Identify which cell holds the provided text, then report its (X, Y) central coordinate. 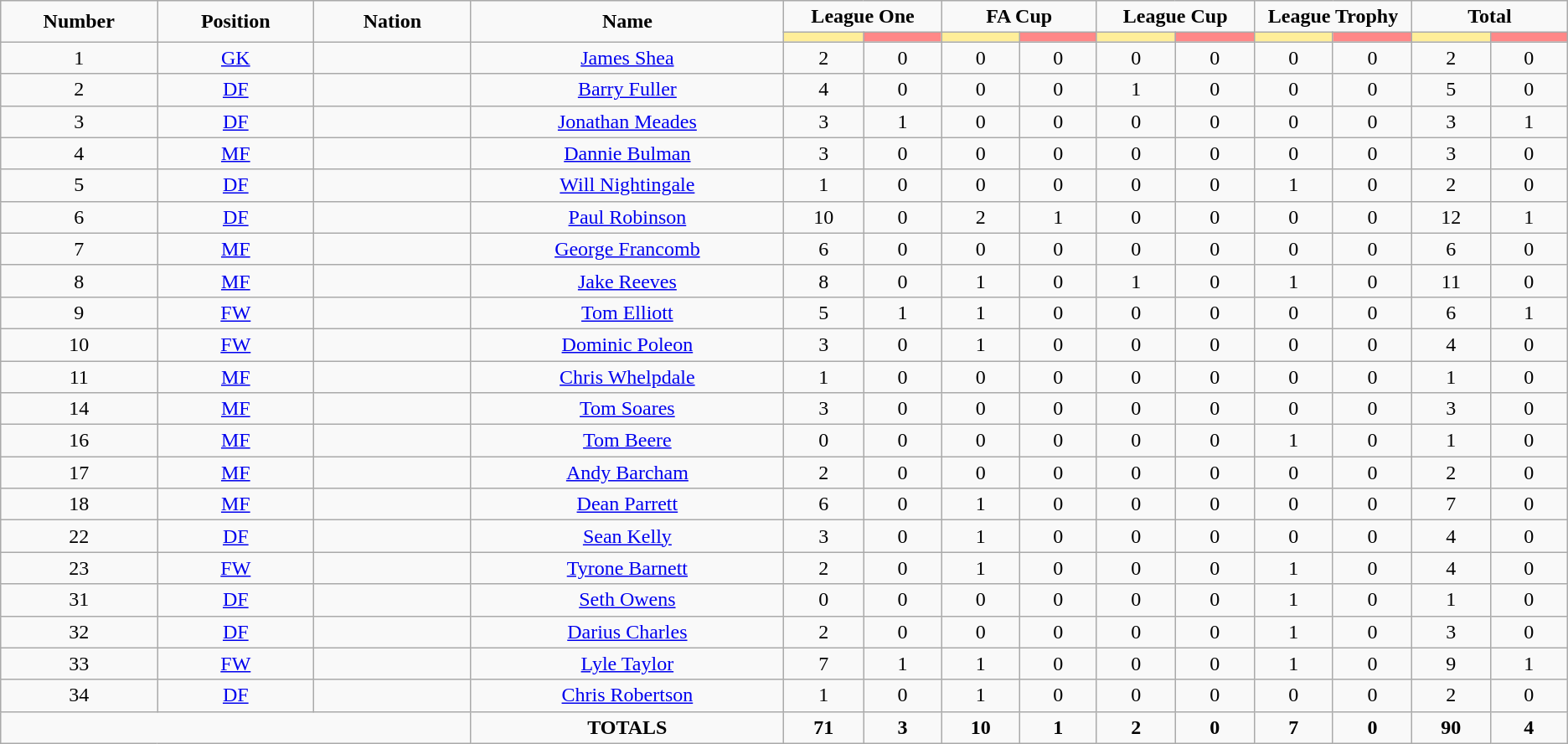
League Cup (1175, 17)
Chris Whelpdale (627, 376)
Jonathan Meades (627, 121)
Tom Beere (627, 441)
Lyle Taylor (627, 664)
Tyrone Barnett (627, 568)
Number (79, 22)
Dannie Bulman (627, 153)
Seth Owens (627, 600)
32 (79, 632)
Total (1490, 17)
Darius Charles (627, 632)
GK (236, 58)
Name (627, 22)
22 (79, 536)
16 (79, 441)
FA Cup (1019, 17)
Dean Parrett (627, 504)
George Francomb (627, 249)
Sean Kelly (627, 536)
League One (863, 17)
Position (236, 22)
TOTALS (627, 727)
Tom Soares (627, 409)
33 (79, 664)
12 (1451, 217)
Nation (392, 22)
Andy Barcham (627, 473)
Tom Elliott (627, 313)
71 (824, 727)
Barry Fuller (627, 90)
90 (1451, 727)
Dominic Poleon (627, 344)
34 (79, 695)
18 (79, 504)
31 (79, 600)
League Trophy (1333, 17)
Chris Robertson (627, 695)
17 (79, 473)
23 (79, 568)
James Shea (627, 58)
14 (79, 409)
Will Nightingale (627, 185)
Jake Reeves (627, 281)
Paul Robinson (627, 217)
